Provide the (X, Y) coordinate of the cell's center where the given text is located.  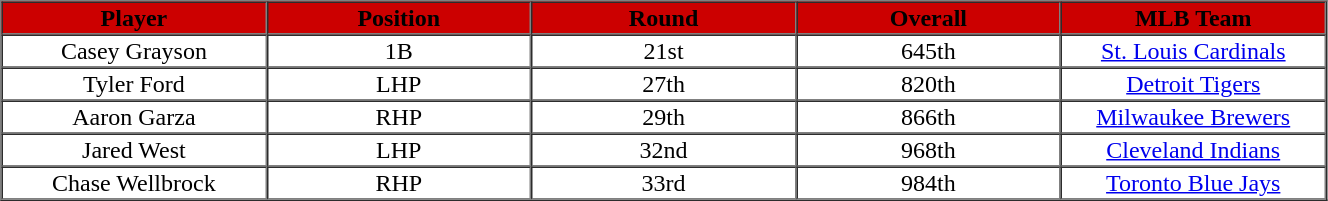
Player (134, 18)
Cleveland Indians (1194, 150)
29th (664, 116)
Detroit Tigers (1194, 84)
Position (398, 18)
Toronto Blue Jays (1194, 182)
32nd (664, 150)
33rd (664, 182)
645th (928, 50)
968th (928, 150)
21st (664, 50)
27th (664, 84)
MLB Team (1194, 18)
866th (928, 116)
Casey Grayson (134, 50)
Overall (928, 18)
1B (398, 50)
Milwaukee Brewers (1194, 116)
Jared West (134, 150)
Aaron Garza (134, 116)
Chase Wellbrock (134, 182)
St. Louis Cardinals (1194, 50)
820th (928, 84)
Round (664, 18)
Tyler Ford (134, 84)
984th (928, 182)
